Return [x, y] of the center of cell containing provided text 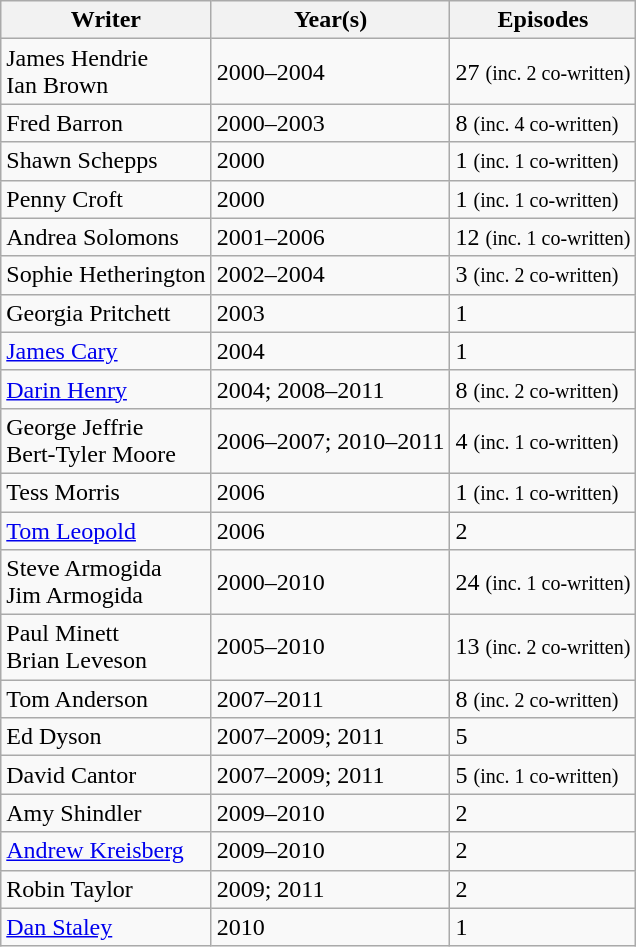
Robin Taylor [106, 889]
David Cantor [106, 775]
Andrew Kreisberg [106, 851]
5 (inc. 1 co-written) [543, 775]
2000–2004 [330, 72]
Year(s) [330, 20]
Tom Anderson [106, 699]
Georgia Pritchett [106, 313]
2004 [330, 351]
3 (inc. 2 co-written) [543, 275]
Fred Barron [106, 123]
2009; 2011 [330, 889]
8 (inc. 4 co-written) [543, 123]
2010 [330, 927]
2000–2003 [330, 123]
Writer [106, 20]
Episodes [543, 20]
Tess Morris [106, 492]
Dan Staley [106, 927]
12 (inc. 1 co-written) [543, 237]
Andrea Solomons [106, 237]
James HendrieIan Brown [106, 72]
Penny Croft [106, 199]
Sophie Hetherington [106, 275]
Tom Leopold [106, 531]
Ed Dyson [106, 737]
Shawn Schepps [106, 161]
13 (inc. 2 co-written) [543, 648]
24 (inc. 1 co-written) [543, 582]
2005–2010 [330, 648]
James Cary [106, 351]
2007–2011 [330, 699]
2003 [330, 313]
2001–2006 [330, 237]
2000–2010 [330, 582]
Steve Armogida Jim Armogida [106, 582]
5 [543, 737]
Amy Shindler [106, 813]
4 (inc. 1 co-written) [543, 440]
George Jeffrie Bert-Tyler Moore [106, 440]
Paul Minett Brian Leveson [106, 648]
Darin Henry [106, 389]
27 (inc. 2 co-written) [543, 72]
2002–2004 [330, 275]
2004; 2008–2011 [330, 389]
2006–2007; 2010–2011 [330, 440]
